Determine the [X, Y] coordinate at the center of the cell enclosing the given text.  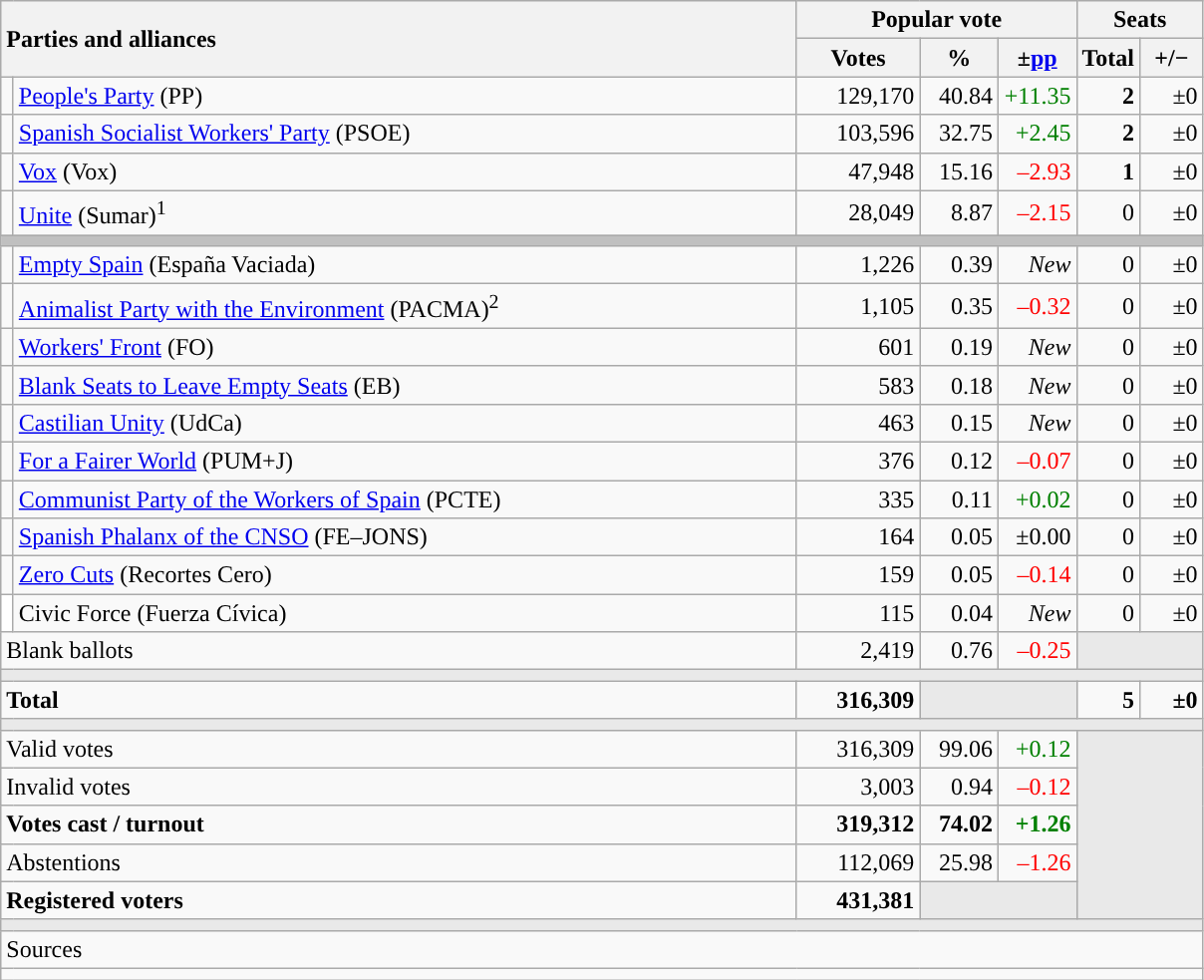
15.16 [959, 171]
115 [858, 613]
376 [858, 461]
112,069 [858, 862]
129,170 [858, 96]
Workers' Front (FO) [405, 347]
Spanish Socialist Workers' Party (PSOE) [405, 134]
47,948 [858, 171]
164 [858, 537]
103,596 [858, 134]
–1.26 [1037, 862]
431,381 [858, 900]
0.19 [959, 347]
32.75 [959, 134]
40.84 [959, 96]
0.12 [959, 461]
28,049 [858, 213]
1,226 [858, 265]
Valid votes [399, 749]
319,312 [858, 824]
+0.12 [1037, 749]
+1.26 [1037, 824]
Invalid votes [399, 787]
Seats [1140, 20]
Civic Force (Fuerza Cívica) [405, 613]
Vox (Vox) [405, 171]
Popular vote [937, 20]
+2.45 [1037, 134]
–0.07 [1037, 461]
–0.14 [1037, 575]
Blank ballots [399, 651]
Communist Party of the Workers of Spain (PCTE) [405, 499]
Sources [602, 949]
–0.12 [1037, 787]
Empty Spain (España Vaciada) [405, 265]
0.18 [959, 385]
Votes [858, 58]
99.06 [959, 749]
335 [858, 499]
25.98 [959, 862]
0.15 [959, 423]
For a Fairer World (PUM+J) [405, 461]
±0.00 [1037, 537]
601 [858, 347]
0.39 [959, 265]
Parties and alliances [399, 39]
Registered voters [399, 900]
3,003 [858, 787]
Unite (Sumar)1 [405, 213]
2,419 [858, 651]
–0.32 [1037, 307]
–2.15 [1037, 213]
74.02 [959, 824]
0.04 [959, 613]
Blank Seats to Leave Empty Seats (EB) [405, 385]
0.35 [959, 307]
Abstentions [399, 862]
8.87 [959, 213]
0.11 [959, 499]
+/− [1172, 58]
–0.25 [1037, 651]
583 [858, 385]
±pp [1037, 58]
+11.35 [1037, 96]
People's Party (PP) [405, 96]
463 [858, 423]
Castilian Unity (UdCa) [405, 423]
5 [1108, 700]
159 [858, 575]
0.94 [959, 787]
Votes cast / turnout [399, 824]
0.76 [959, 651]
Spanish Phalanx of the CNSO (FE–JONS) [405, 537]
–2.93 [1037, 171]
Zero Cuts (Recortes Cero) [405, 575]
+0.02 [1037, 499]
1,105 [858, 307]
1 [1108, 171]
Animalist Party with the Environment (PACMA)2 [405, 307]
% [959, 58]
